Find where the given text appears and provide that cell's center as [x, y] coordinate. 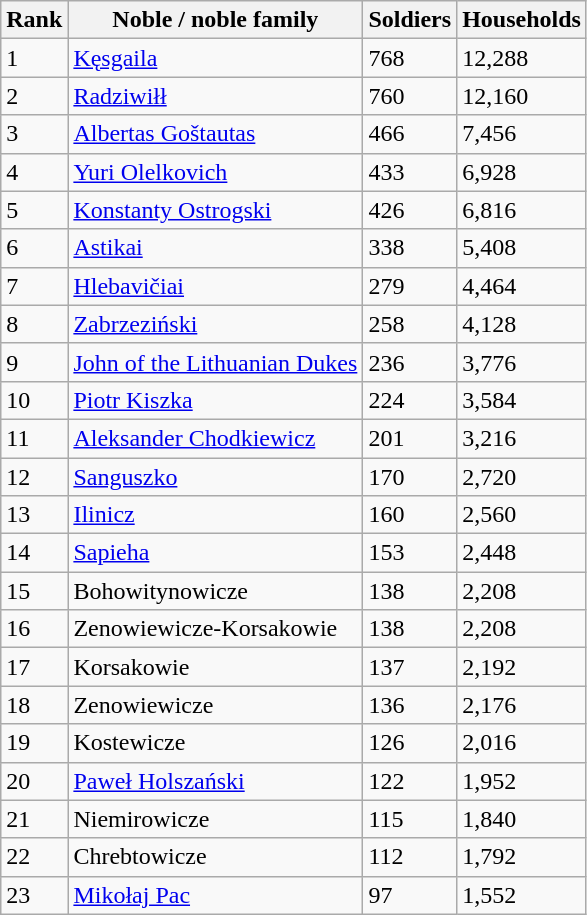
Noble / noble family [216, 20]
20 [34, 781]
22 [34, 857]
John of the Lithuanian Dukes [216, 362]
1,840 [522, 819]
Sanguszko [216, 477]
11 [34, 438]
258 [410, 324]
9 [34, 362]
2,720 [522, 477]
Aleksander Chodkiewicz [216, 438]
Albertas Goštautas [216, 134]
Paweł Holszański [216, 781]
2,448 [522, 553]
97 [410, 895]
6,928 [522, 172]
Households [522, 20]
7 [34, 286]
14 [34, 553]
Kostewicze [216, 743]
136 [410, 705]
Niemirowicze [216, 819]
760 [410, 96]
6,816 [522, 210]
10 [34, 400]
Mikołaj Pac [216, 895]
16 [34, 629]
426 [410, 210]
2,560 [522, 515]
115 [410, 819]
2,016 [522, 743]
Bohowitynowicze [216, 591]
768 [410, 58]
19 [34, 743]
2,176 [522, 705]
Kęsgaila [216, 58]
Radziwiłł [216, 96]
Astikai [216, 248]
15 [34, 591]
201 [410, 438]
6 [34, 248]
1 [34, 58]
1,952 [522, 781]
Zabrzeziński [216, 324]
126 [410, 743]
12 [34, 477]
170 [410, 477]
3 [34, 134]
4,128 [522, 324]
Ilinicz [216, 515]
137 [410, 667]
Zenowiewicze-Korsakowie [216, 629]
112 [410, 857]
1,792 [522, 857]
13 [34, 515]
23 [34, 895]
Zenowiewicze [216, 705]
18 [34, 705]
4,464 [522, 286]
Yuri Olelkovich [216, 172]
4 [34, 172]
153 [410, 553]
433 [410, 172]
236 [410, 362]
Rank [34, 20]
5,408 [522, 248]
Korsakowie [216, 667]
224 [410, 400]
7,456 [522, 134]
21 [34, 819]
2 [34, 96]
Chrebtowicze [216, 857]
12,160 [522, 96]
1,552 [522, 895]
Hlebavičiai [216, 286]
279 [410, 286]
2,192 [522, 667]
466 [410, 134]
Soldiers [410, 20]
Piotr Kiszka [216, 400]
8 [34, 324]
Konstanty Ostrogski [216, 210]
3,216 [522, 438]
160 [410, 515]
3,776 [522, 362]
3,584 [522, 400]
5 [34, 210]
122 [410, 781]
17 [34, 667]
Sapieha [216, 553]
338 [410, 248]
12,288 [522, 58]
